Determine the (X, Y) coordinate at the center of the cell enclosing the given text.  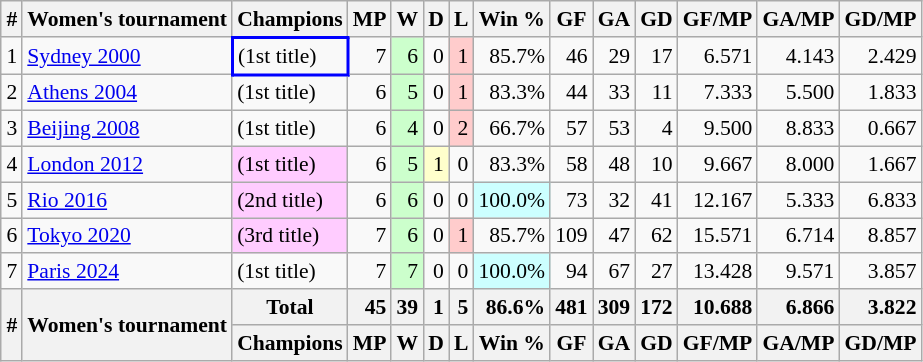
41 (656, 200)
27 (656, 272)
67 (614, 272)
(3rd title) (290, 236)
12.167 (718, 200)
Tokyo 2020 (127, 236)
(2nd title) (290, 200)
8.857 (880, 236)
6.866 (798, 307)
3 (12, 129)
32 (614, 200)
57 (572, 129)
8.000 (798, 165)
53 (614, 129)
86.6% (512, 307)
London 2012 (127, 165)
66.7% (512, 129)
Beijing 2008 (127, 129)
73 (572, 200)
481 (572, 307)
48 (614, 165)
7.333 (718, 93)
5.333 (798, 200)
3.822 (880, 307)
Rio 2016 (127, 200)
109 (572, 236)
44 (572, 93)
3.857 (880, 272)
9.571 (798, 272)
1.667 (880, 165)
4.143 (798, 56)
15.571 (718, 236)
46 (572, 56)
Sydney 2000 (127, 56)
309 (614, 307)
Total (290, 307)
39 (407, 307)
1.833 (880, 93)
10.688 (718, 307)
Paris 2024 (127, 272)
9.667 (718, 165)
33 (614, 93)
5.500 (798, 93)
8.833 (798, 129)
58 (572, 165)
0.667 (880, 129)
11 (656, 93)
172 (656, 307)
47 (614, 236)
94 (572, 272)
62 (656, 236)
29 (614, 56)
13.428 (718, 272)
17 (656, 56)
45 (370, 307)
10 (656, 165)
Athens 2004 (127, 93)
6.571 (718, 56)
2.429 (880, 56)
6.833 (880, 200)
6.714 (798, 236)
9.500 (718, 129)
